From the cell containing the given text, extract its center point as [x, y] coordinate. 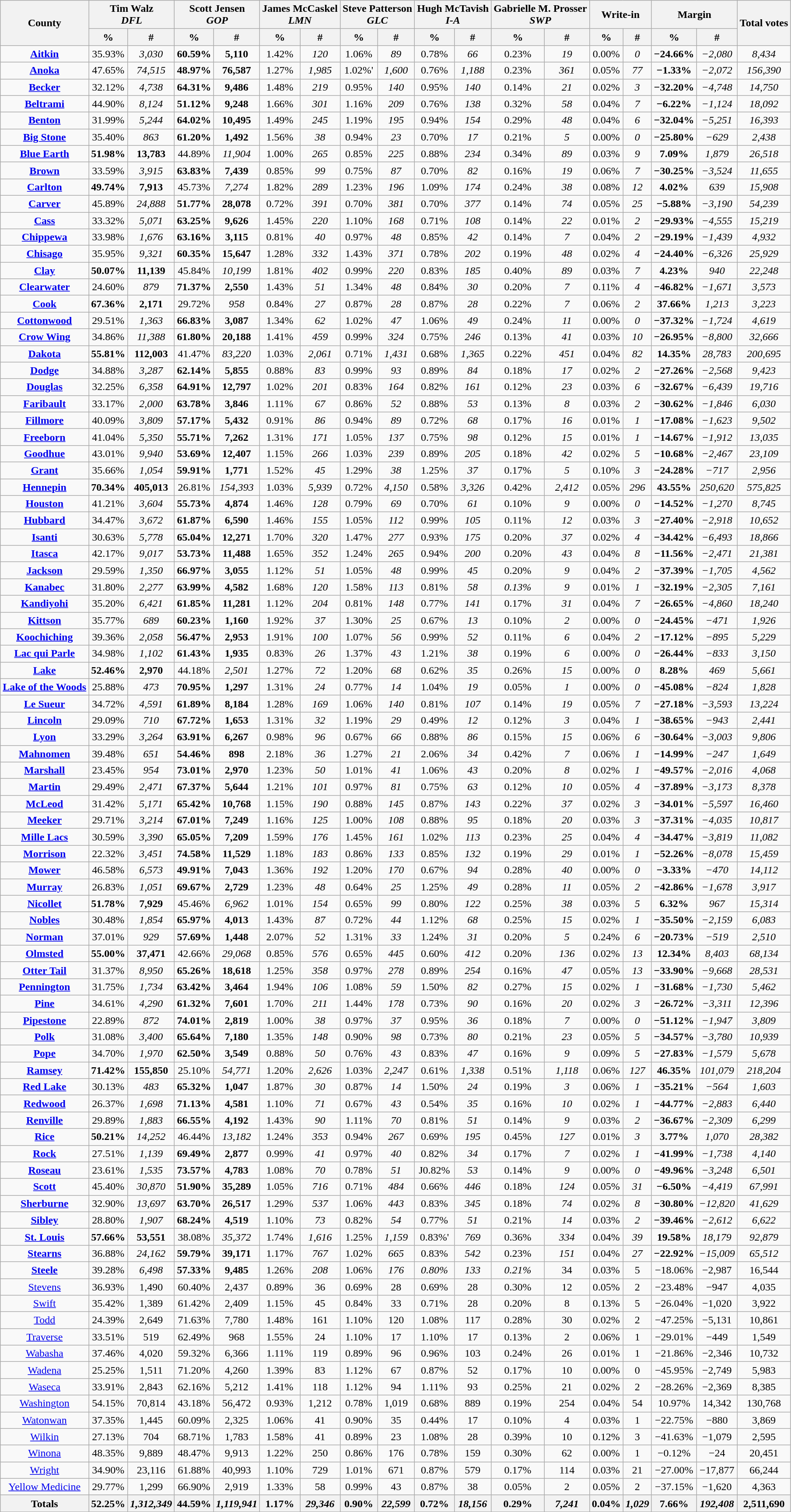
13,224 [764, 703]
−1,124 [717, 104]
7.66% [674, 1503]
−8,800 [717, 337]
28,783 [717, 354]
9,502 [764, 420]
872 [151, 1020]
Stearns [45, 1253]
34.90% [108, 1470]
83,220 [237, 354]
−52.26% [674, 854]
−15,009 [717, 1253]
−2,467 [717, 454]
183 [320, 854]
32.90% [108, 1203]
Crow Wing [45, 337]
39.36% [108, 637]
1,350 [151, 570]
7,439 [237, 170]
3.77% [674, 1137]
1,771 [237, 470]
−1,270 [717, 504]
−30.25% [674, 170]
Red Lake [45, 1087]
−36.67% [674, 1120]
26.83% [108, 887]
44.59% [194, 1503]
9,321 [151, 254]
71.37% [194, 287]
−41.99% [674, 1153]
371 [396, 254]
201 [320, 387]
−2,883 [717, 1104]
6,622 [764, 1220]
1,019 [396, 1403]
34.88% [108, 370]
18,240 [764, 604]
−2,309 [717, 1120]
66.90% [194, 1487]
1.44% [359, 1003]
−17.12% [674, 637]
30,870 [151, 1187]
3,390 [151, 837]
45.40% [108, 1187]
132 [472, 854]
4,783 [237, 1170]
81 [396, 787]
205 [472, 454]
14.35% [674, 354]
1.82% [280, 187]
74.58% [194, 854]
57.69% [194, 937]
32.25% [108, 387]
−24.66% [674, 54]
3,264 [151, 737]
1.22% [280, 1453]
65.32% [194, 1087]
56 [396, 637]
Hubbard [45, 520]
200,695 [764, 354]
6,267 [237, 737]
2,595 [764, 1437]
−27.26% [674, 370]
219 [320, 87]
Hugh McTavishI-A [453, 15]
1,297 [237, 687]
1,389 [151, 1304]
4,591 [151, 703]
6.32% [674, 904]
73.57% [194, 1170]
7,601 [237, 1003]
61.89% [194, 703]
361 [567, 70]
Fillmore [45, 420]
−5,597 [717, 804]
3,287 [151, 370]
46.44% [194, 1137]
405,013 [151, 487]
−3,524 [717, 170]
Blue Earth [45, 154]
Lake of the Woods [45, 687]
0.09% [606, 1054]
−47.25% [674, 1320]
651 [151, 753]
3,150 [764, 654]
1,935 [237, 654]
246 [472, 337]
54,771 [237, 1070]
−1,079 [717, 1437]
−880 [717, 1420]
1.30% [359, 620]
112,003 [151, 354]
8,745 [764, 504]
1.47% [359, 537]
8,434 [764, 54]
1,118 [567, 1070]
−30.62% [674, 404]
Benton [45, 120]
5,778 [151, 537]
Totals [45, 1503]
69 [396, 504]
−34.57% [674, 1037]
Wadena [45, 1370]
0.79% [359, 504]
4,150 [396, 487]
65.04% [194, 537]
−17.08% [674, 420]
13,783 [151, 154]
−32.19% [674, 587]
10,199 [237, 271]
446 [472, 1187]
1,448 [237, 937]
0.32% [518, 104]
37.66% [674, 304]
2,729 [237, 887]
9,485 [237, 1270]
16 [567, 420]
20,188 [237, 337]
519 [151, 1337]
1,926 [764, 620]
208 [320, 1270]
Wabasha [45, 1354]
358 [320, 970]
0.83%' [434, 1237]
−1,678 [717, 887]
451 [567, 354]
61 [472, 504]
76,587 [237, 70]
−22.92% [674, 1253]
62.14% [194, 370]
1,879 [717, 154]
James McCaskelLMN [300, 15]
5,350 [151, 437]
24,888 [151, 204]
−629 [717, 137]
18,618 [237, 970]
277 [396, 537]
−3,190 [717, 204]
62.16% [194, 1387]
64.31% [194, 87]
3,214 [151, 820]
0.36% [518, 1237]
69.67% [194, 887]
1,445 [151, 1420]
−45.08% [674, 687]
128 [320, 504]
18,866 [764, 537]
8.28% [674, 670]
40.09% [108, 420]
5,661 [764, 670]
25.25% [108, 1370]
49.74% [108, 187]
125 [320, 820]
0.54% [434, 1104]
192 [320, 870]
−17,877 [717, 1470]
23,116 [151, 1470]
31.42% [108, 804]
8,403 [717, 953]
2,441 [764, 720]
−4,555 [717, 220]
1.37% [359, 654]
67,991 [764, 1187]
−1,724 [717, 320]
31.08% [108, 1037]
353 [320, 1137]
55.71% [194, 437]
Lake [45, 670]
43.01% [108, 454]
459 [320, 337]
35.93% [108, 54]
4,140 [764, 1153]
70,814 [151, 1403]
−21.86% [674, 1354]
−1,620 [717, 1487]
168 [396, 220]
50.07% [108, 271]
6,421 [151, 604]
2,501 [237, 670]
Anoka [45, 70]
7.09% [674, 154]
−34.42% [674, 537]
12,271 [237, 537]
Write-in [620, 15]
145 [396, 804]
67.01% [194, 820]
−3,173 [717, 787]
50.21% [108, 1137]
65.64% [194, 1037]
18,179 [717, 1237]
7,180 [237, 1037]
−3,780 [717, 1037]
11,139 [151, 271]
170 [396, 870]
2,510 [764, 937]
7,241 [567, 1503]
−6,493 [717, 537]
−44.77% [674, 1104]
19.58% [674, 1237]
2,819 [237, 1020]
Sibley [45, 1220]
−39.46% [674, 1220]
Cass [45, 220]
35.42% [108, 1304]
77 [637, 70]
5,855 [237, 370]
34.61% [108, 1003]
10,495 [237, 120]
Becker [45, 87]
320 [320, 537]
−34.01% [674, 804]
Olmsted [45, 953]
Chippewa [45, 237]
74,515 [151, 70]
5,983 [764, 1370]
Renville [45, 1120]
−46.82% [674, 287]
29.51% [108, 320]
575,825 [764, 487]
−1,947 [717, 1020]
155,850 [151, 1070]
Lyon [45, 737]
−24.45% [674, 620]
44.18% [194, 670]
41.47% [194, 354]
39.28% [108, 1270]
−1,439 [717, 237]
32,666 [764, 337]
6,366 [237, 1354]
31.37% [108, 970]
192,408 [717, 1503]
9,913 [237, 1453]
54.46% [194, 753]
73 [320, 1220]
211 [320, 1003]
473 [151, 687]
35,372 [237, 1237]
6,083 [764, 920]
3,223 [764, 304]
729 [320, 1470]
57.33% [194, 1270]
33.91% [108, 1387]
Kandiyohi [45, 604]
13,035 [764, 437]
1,854 [151, 920]
0.26% [518, 670]
−38.65% [674, 720]
234 [472, 154]
69.49% [194, 1153]
25.88% [108, 687]
51.77% [194, 204]
9,017 [151, 554]
171 [320, 437]
−2,080 [717, 54]
−20.73% [674, 937]
940 [717, 271]
Stevens [45, 1287]
−2,471 [717, 554]
29.09% [108, 720]
2,409 [237, 1304]
32.12% [108, 87]
2,626 [320, 1070]
25.10% [194, 1070]
863 [151, 137]
Washington [45, 1403]
71.42% [108, 1070]
7,929 [151, 904]
2,437 [237, 1287]
1.39% [280, 1370]
Freeborn [45, 437]
6,590 [237, 520]
Douglas [45, 387]
954 [151, 770]
61.88% [194, 1470]
141 [472, 604]
−30.64% [674, 737]
4,363 [764, 1487]
48.97% [194, 70]
−947 [717, 1287]
59.32% [194, 1354]
−564 [717, 1087]
−32.20% [674, 87]
−1,738 [717, 1153]
−45.95% [674, 1370]
8,378 [764, 787]
−24 [717, 1453]
23.45% [108, 770]
Murray [45, 887]
74.01% [194, 1020]
1.52% [280, 470]
26.81% [194, 487]
30.59% [108, 837]
−2,369 [717, 1387]
−824 [717, 687]
Total votes [764, 23]
−449 [717, 1337]
61.85% [194, 604]
35.77% [108, 620]
469 [717, 670]
1.42% [280, 54]
1.65% [280, 554]
0.96% [434, 1354]
24.60% [108, 287]
47.65% [108, 70]
4,932 [764, 237]
151 [567, 1253]
Scott JensenGOP [217, 15]
72 [320, 670]
33.17% [108, 404]
−30.80% [674, 1203]
45.46% [194, 904]
0.44% [434, 1420]
Itasca [45, 554]
4,582 [237, 587]
9,626 [237, 220]
63.42% [194, 987]
−4,860 [717, 604]
46.58% [108, 870]
542 [472, 1253]
−26.44% [674, 654]
−37.89% [674, 787]
−2,346 [717, 1354]
36.88% [108, 1253]
4,013 [237, 920]
Pipestone [45, 1020]
10,861 [764, 1320]
1,363 [151, 320]
−28.26% [674, 1387]
1.59% [280, 837]
54,239 [764, 204]
33.59% [108, 170]
130,768 [764, 1403]
11,488 [237, 554]
60.35% [194, 254]
95 [472, 820]
1,047 [237, 1087]
66,244 [764, 1470]
71.63% [194, 1320]
23,109 [764, 454]
29.72% [194, 304]
118 [320, 1387]
−5,251 [717, 120]
84 [472, 370]
−5.88% [674, 204]
Pope [45, 1054]
2,171 [151, 304]
67.37% [194, 787]
11,904 [237, 154]
443 [396, 1203]
Mille Lacs [45, 837]
156,390 [764, 70]
377 [472, 204]
−29.01% [674, 1337]
Goodhue [45, 454]
3,549 [237, 1054]
879 [151, 287]
−49.57% [674, 770]
1,653 [237, 720]
8,184 [237, 703]
0.58% [434, 487]
Winona [45, 1453]
704 [151, 1437]
12,407 [237, 454]
5,644 [237, 787]
35,289 [237, 1187]
63 [472, 787]
−2,072 [717, 70]
30.13% [108, 1087]
101,079 [717, 1070]
26,517 [237, 1203]
61.87% [194, 520]
61.80% [194, 337]
44.90% [108, 104]
36.93% [108, 1287]
12,396 [764, 1003]
Pine [45, 1003]
1.09% [434, 187]
301 [320, 104]
Big Stone [45, 137]
1,212 [320, 1403]
68.24% [194, 1220]
14,342 [717, 1403]
Sherburne [45, 1203]
−471 [717, 620]
−37.32% [674, 320]
9,940 [151, 454]
1,160 [237, 620]
15,647 [237, 254]
1.56% [280, 137]
−470 [717, 870]
6,358 [151, 387]
22.32% [108, 854]
−27.83% [674, 1054]
3,400 [151, 1037]
639 [717, 187]
402 [320, 271]
381 [396, 204]
175 [472, 537]
Le Sueur [45, 703]
Aitkin [45, 54]
57.17% [194, 420]
4,619 [764, 320]
−4,748 [717, 87]
10,652 [764, 520]
3,869 [764, 1420]
169 [320, 703]
−27.18% [674, 703]
13,697 [151, 1203]
0.49% [434, 720]
60.09% [194, 1420]
0.39% [518, 1437]
41.04% [108, 437]
−24.28% [674, 470]
63.83% [194, 170]
6,501 [764, 1170]
Traverse [45, 1337]
65,512 [764, 1253]
710 [151, 720]
11,082 [764, 837]
296 [637, 487]
15,459 [764, 854]
Lac qui Parle [45, 654]
5,071 [151, 220]
−519 [717, 937]
60.23% [194, 620]
196 [396, 187]
8,950 [151, 970]
40,993 [237, 1470]
−5,131 [717, 1320]
31.75% [108, 987]
51.90% [194, 1187]
−3,593 [717, 703]
1,549 [764, 1337]
Margin [694, 15]
Steve PattersonGLC [377, 15]
2,956 [764, 470]
65.05% [194, 837]
60.59% [194, 54]
39.48% [108, 753]
Pennington [45, 987]
−27.40% [674, 520]
4,581 [237, 1104]
1,603 [764, 1087]
15,908 [764, 187]
Waseca [45, 1387]
143 [472, 804]
119 [320, 1354]
−26.72% [674, 1003]
49.91% [194, 870]
1.94% [280, 987]
107 [472, 703]
0.15% [518, 737]
250,620 [717, 487]
−32.67% [674, 387]
10.97% [674, 1403]
−6.22% [674, 104]
28,078 [237, 204]
Koochiching [45, 637]
27.13% [108, 1437]
24.39% [108, 1320]
−37.31% [674, 820]
3,030 [151, 54]
23.61% [108, 1170]
9,248 [237, 104]
11,388 [151, 337]
155 [320, 520]
−31.68% [674, 987]
Meeker [45, 820]
−3,248 [717, 1170]
63.25% [194, 220]
1,431 [396, 354]
1.07% [359, 637]
64.02% [194, 120]
537 [320, 1203]
−26.65% [674, 604]
484 [396, 1187]
29.89% [108, 1120]
St. Louis [45, 1237]
1,676 [151, 237]
1,365 [472, 354]
159 [472, 1453]
−2,987 [717, 1270]
209 [396, 104]
3,451 [151, 854]
Isanti [45, 537]
57.66% [108, 1237]
4,290 [151, 1003]
70.34% [108, 487]
18,156 [472, 1503]
County [45, 23]
5,939 [320, 487]
4.23% [674, 271]
4.02% [674, 187]
37,471 [151, 953]
1,907 [151, 1220]
0.91% [280, 420]
4,519 [237, 1220]
Wilkin [45, 1437]
190 [320, 804]
2,649 [151, 1320]
Clay [45, 271]
2.07% [280, 937]
1,649 [764, 753]
9,486 [237, 87]
267 [396, 1137]
14,252 [151, 1137]
7,209 [237, 837]
29.77% [108, 1487]
53,551 [151, 1237]
1.36% [280, 870]
Cook [45, 304]
164 [396, 387]
1,828 [764, 687]
5,171 [151, 804]
−34.47% [674, 837]
4,562 [764, 570]
Mahnomen [45, 753]
5,462 [764, 987]
71.20% [194, 1370]
1,102 [151, 654]
5,212 [237, 1387]
2,511,690 [764, 1503]
−2,612 [717, 1220]
28,382 [764, 1137]
1.74% [280, 1237]
1,213 [717, 304]
2,919 [237, 1487]
1.18% [280, 854]
11,529 [237, 854]
1,492 [237, 137]
35.40% [108, 137]
1,338 [472, 1070]
−27.00% [674, 1470]
112 [396, 520]
185 [472, 271]
100 [320, 637]
2.18% [280, 753]
3,055 [237, 570]
345 [472, 1203]
19,716 [764, 387]
391 [320, 204]
15,219 [764, 220]
3,846 [237, 404]
Houston [45, 504]
Lincoln [45, 720]
101 [320, 787]
0.98% [280, 737]
Rock [45, 1153]
1,029 [637, 1503]
63.91% [194, 737]
67.72% [194, 720]
4,874 [237, 504]
−24.40% [674, 254]
Rice [45, 1137]
352 [320, 554]
1,051 [151, 887]
114 [567, 1470]
34.86% [108, 337]
27.51% [108, 1153]
1,312,349 [151, 1503]
61.43% [194, 654]
7,913 [151, 187]
−9,668 [717, 970]
1.26% [280, 1270]
Swift [45, 1304]
52.25% [108, 1503]
204 [320, 604]
59.79% [194, 1253]
−51.12% [674, 1020]
−1,846 [717, 404]
2,550 [237, 287]
−717 [717, 470]
14,112 [764, 870]
Grant [45, 470]
30.63% [108, 537]
1,734 [151, 987]
889 [472, 1403]
41.21% [108, 504]
41,629 [764, 1203]
Chisago [45, 254]
−42.86% [674, 887]
Kittson [45, 620]
62.50% [194, 1054]
2,438 [764, 137]
59 [396, 987]
1,159 [396, 1237]
Dodge [45, 370]
−25.80% [674, 137]
10,768 [237, 804]
Faribault [45, 404]
67.36% [108, 304]
51.12% [194, 104]
−0.12% [674, 1453]
Morrison [45, 854]
32 [320, 720]
−6,439 [717, 387]
2,058 [151, 637]
29.49% [108, 787]
−1,623 [717, 420]
200 [472, 554]
665 [396, 1253]
−895 [717, 637]
46.35% [674, 1070]
8,124 [151, 104]
44.89% [194, 154]
Brown [45, 170]
J0.82% [434, 1170]
38.08% [194, 1237]
Beltrami [45, 104]
29,346 [320, 1503]
35.66% [108, 470]
−2,568 [717, 370]
0.08% [606, 187]
958 [237, 304]
1,970 [151, 1054]
26.37% [108, 1104]
63.78% [194, 404]
63.70% [194, 1203]
12,797 [237, 387]
−2,918 [717, 520]
−4,035 [717, 820]
34.70% [108, 1054]
63.16% [194, 237]
767 [320, 1253]
0.64% [359, 887]
Otter Tail [45, 970]
−49.96% [674, 1170]
−2,749 [717, 1370]
122 [472, 904]
1.02%' [359, 70]
33.29% [108, 737]
898 [237, 753]
3,087 [237, 320]
65.42% [194, 804]
1.91% [280, 637]
11,655 [764, 170]
4,260 [237, 1370]
3,464 [237, 987]
39 [637, 1237]
Clearwater [45, 287]
54.15% [108, 1403]
Jackson [45, 570]
55.81% [108, 354]
3,917 [764, 887]
Tim WalzDFL [132, 15]
−18.06% [674, 1270]
1.81% [280, 271]
39,171 [237, 1253]
4,035 [764, 1287]
138 [472, 104]
29,068 [237, 953]
1.35% [280, 1037]
1,188 [472, 70]
2,843 [151, 1387]
1.92% [280, 620]
28.80% [108, 1220]
2.06% [434, 753]
412 [472, 953]
4,192 [237, 1120]
−3,311 [717, 1003]
16,393 [764, 120]
−6,326 [717, 254]
45.73% [194, 187]
80 [472, 1037]
92,879 [764, 1237]
−1,579 [717, 1054]
769 [472, 1237]
55.00% [108, 953]
−3.33% [674, 870]
McLeod [45, 804]
178 [396, 1003]
22,248 [764, 271]
33.32% [108, 220]
Gabrielle M. ProsserSWP [541, 15]
1,616 [320, 1237]
−6.50% [674, 1187]
2,325 [237, 1420]
14,750 [764, 87]
66.83% [194, 320]
Roseau [45, 1170]
Ramsey [45, 1070]
Marshall [45, 770]
154,393 [237, 487]
9,423 [764, 370]
Kanabec [45, 587]
2,953 [237, 637]
5,432 [237, 420]
−23.48% [674, 1287]
1,511 [151, 1370]
34.72% [108, 703]
45.89% [108, 204]
35.95% [108, 254]
66.55% [194, 1120]
4,738 [151, 87]
−33.90% [674, 970]
2,877 [237, 1153]
1,698 [151, 1104]
0.27% [518, 987]
3,915 [151, 170]
8,385 [764, 1387]
1,985 [320, 70]
35.20% [108, 604]
7,043 [237, 870]
52.46% [108, 670]
51.78% [108, 904]
1.68% [280, 587]
0.45% [518, 1137]
−3,819 [717, 837]
117 [472, 1320]
−1,020 [717, 1304]
334 [567, 1237]
2,247 [396, 1070]
1.33% [280, 1487]
332 [320, 254]
Dakota [45, 354]
0.62% [434, 670]
66.97% [194, 570]
−247 [717, 753]
−12,820 [717, 1203]
324 [396, 337]
16,544 [764, 1270]
10,732 [764, 1354]
61.20% [194, 137]
0.60% [434, 953]
15,314 [764, 904]
239 [396, 454]
4,020 [151, 1354]
483 [151, 1087]
37.01% [108, 937]
68,134 [764, 953]
7,249 [237, 820]
64.91% [194, 387]
−1.33% [674, 70]
5,678 [764, 1054]
5,229 [764, 637]
445 [396, 953]
Hennepin [45, 487]
22.89% [108, 1020]
3,604 [151, 504]
671 [396, 1470]
967 [717, 904]
20,451 [764, 1453]
106 [320, 987]
29.71% [108, 820]
71.13% [194, 1104]
56,472 [237, 1403]
2,000 [151, 404]
53.73% [194, 554]
33.98% [108, 237]
18,092 [764, 104]
3,326 [472, 487]
59.91% [194, 470]
0.51% [518, 1070]
65.97% [194, 920]
−35.50% [674, 920]
1,600 [396, 70]
−14.52% [674, 504]
34.98% [108, 654]
0.40% [518, 271]
31.99% [108, 120]
−26.04% [674, 1304]
3,922 [764, 1304]
−1,671 [717, 287]
29.59% [108, 570]
−29.19% [674, 237]
44 [396, 920]
22 [567, 220]
25,929 [764, 254]
−2,305 [717, 587]
3,672 [151, 520]
1,535 [151, 1170]
56.47% [194, 637]
−8,078 [717, 854]
278 [396, 970]
12.34% [674, 953]
16,460 [764, 804]
28,531 [764, 970]
10,817 [764, 820]
−943 [717, 720]
60.40% [194, 1287]
6,299 [764, 1120]
2,471 [151, 787]
−29.93% [674, 220]
43.55% [674, 487]
24,162 [151, 1253]
Martin [45, 787]
124 [567, 1187]
−11.56% [674, 554]
5,110 [237, 54]
Carver [45, 204]
−14.99% [674, 753]
−10.68% [674, 454]
245 [320, 120]
Yellow Medicine [45, 1487]
1,139 [151, 1153]
7,780 [237, 1320]
Polk [45, 1037]
9,889 [151, 1453]
51.98% [108, 154]
968 [237, 1337]
716 [320, 1187]
576 [320, 953]
Nobles [45, 920]
48.47% [194, 1453]
−37.39% [674, 570]
−1,912 [717, 437]
−2,016 [717, 770]
9,806 [764, 737]
−14.67% [674, 437]
105 [472, 520]
−3,003 [717, 737]
136 [567, 953]
289 [320, 187]
174 [472, 187]
2,061 [320, 354]
−2,159 [717, 920]
Wright [45, 1470]
31.80% [108, 587]
30.48% [108, 920]
37.46% [108, 1354]
3,115 [237, 237]
250 [320, 1453]
65.26% [194, 970]
−41.63% [674, 1437]
0.66% [434, 1187]
34.47% [108, 520]
4,068 [764, 770]
45.84% [194, 271]
7,262 [237, 437]
1.66% [280, 104]
1,070 [717, 1137]
Watonwan [45, 1420]
21,381 [764, 554]
71 [320, 1104]
7,274 [237, 187]
1.87% [280, 1087]
48.35% [108, 1453]
1,783 [237, 1437]
3,573 [764, 287]
1.04% [434, 687]
0.61% [434, 1070]
−22.75% [674, 1420]
2,277 [151, 587]
10,939 [764, 1037]
73.01% [194, 770]
43.18% [194, 1403]
37.35% [108, 1420]
−37.15% [674, 1487]
55.73% [194, 504]
1,119,941 [237, 1503]
68.71% [194, 1437]
Cottonwood [45, 320]
1,490 [151, 1287]
−1,730 [717, 987]
689 [151, 620]
6,962 [237, 904]
103 [472, 1354]
1.55% [280, 1337]
1,883 [151, 1120]
53.69% [194, 454]
6,498 [151, 1270]
137 [396, 437]
62.49% [194, 1337]
Nicollet [45, 904]
42.66% [194, 953]
−26.95% [674, 337]
6,573 [151, 870]
−4,419 [717, 1187]
−32.04% [674, 120]
6,440 [764, 1104]
1,054 [151, 470]
Steele [45, 1270]
929 [151, 937]
Redwood [45, 1104]
26,518 [764, 154]
11,281 [237, 604]
7,161 [764, 587]
22,599 [396, 1503]
−833 [717, 654]
13,182 [237, 1137]
Norman [45, 937]
Scott [45, 1187]
266 [320, 454]
2,412 [567, 487]
61.42% [194, 1304]
Mower [45, 870]
70.95% [194, 687]
6,030 [764, 404]
−1,705 [717, 570]
1,299 [151, 1487]
5,244 [151, 120]
1.49% [280, 120]
−35.21% [674, 1087]
218,204 [764, 1070]
63.99% [194, 587]
33.51% [108, 1337]
Todd [45, 1320]
42.17% [108, 554]
202 [472, 254]
579 [472, 1470]
0.34% [518, 154]
61.32% [194, 1003]
225 [396, 154]
Carlton [45, 187]
